Return the [x, y] coordinate for the center point of the cell that contains the specified text.  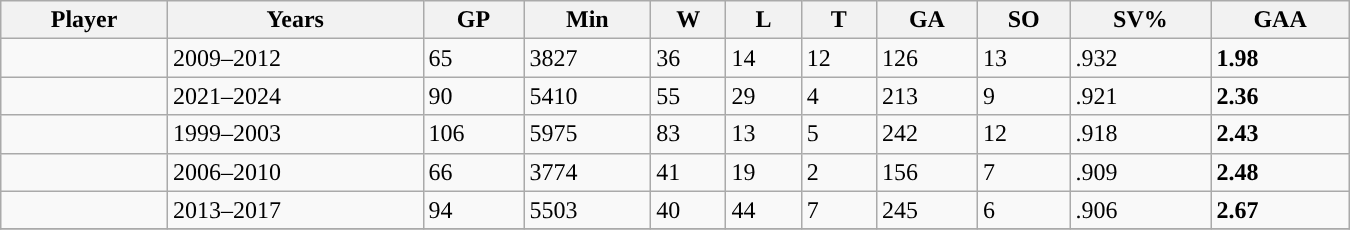
55 [688, 96]
9 [1023, 96]
242 [926, 134]
36 [688, 58]
245 [926, 210]
2021–2024 [295, 96]
2006–2010 [295, 172]
29 [764, 96]
156 [926, 172]
2 [838, 172]
40 [688, 210]
GA [926, 20]
.909 [1140, 172]
2013–2017 [295, 210]
Min [588, 20]
66 [474, 172]
5975 [588, 134]
41 [688, 172]
W [688, 20]
94 [474, 210]
2.48 [1280, 172]
213 [926, 96]
90 [474, 96]
.921 [1140, 96]
SO [1023, 20]
SV% [1140, 20]
GAA [1280, 20]
3827 [588, 58]
Years [295, 20]
2.67 [1280, 210]
1999–2003 [295, 134]
L [764, 20]
T [838, 20]
65 [474, 58]
44 [764, 210]
1.98 [1280, 58]
2009–2012 [295, 58]
Player [84, 20]
126 [926, 58]
.918 [1140, 134]
5410 [588, 96]
5503 [588, 210]
2.36 [1280, 96]
GP [474, 20]
19 [764, 172]
6 [1023, 210]
83 [688, 134]
4 [838, 96]
3774 [588, 172]
2.43 [1280, 134]
14 [764, 58]
106 [474, 134]
.906 [1140, 210]
.932 [1140, 58]
5 [838, 134]
